Search for the cell housing the specified text and yield its [X, Y] center coordinate. 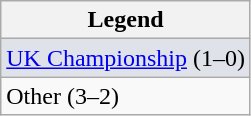
Other (3–2) [126, 96]
Legend [126, 20]
UK Championship (1–0) [126, 58]
